Return the (X, Y) coordinate for the center point of the cell that contains the specified text.  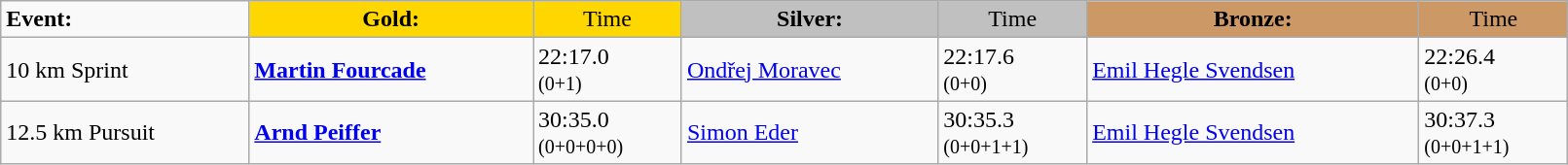
10 km Sprint (125, 70)
Simon Eder (810, 132)
Bronze: (1254, 19)
Martin Fourcade (391, 70)
30:37.3(0+0+1+1) (1493, 132)
Silver: (810, 19)
12.5 km Pursuit (125, 132)
22:17.0(0+1) (607, 70)
Ondřej Moravec (810, 70)
Event: (125, 19)
30:35.3(0+0+1+1) (1012, 132)
30:35.0(0+0+0+0) (607, 132)
22:17.6(0+0) (1012, 70)
Arnd Peiffer (391, 132)
Gold: (391, 19)
22:26.4(0+0) (1493, 70)
